Detect which cell encompasses the target text, then output its [X, Y] center coordinate. 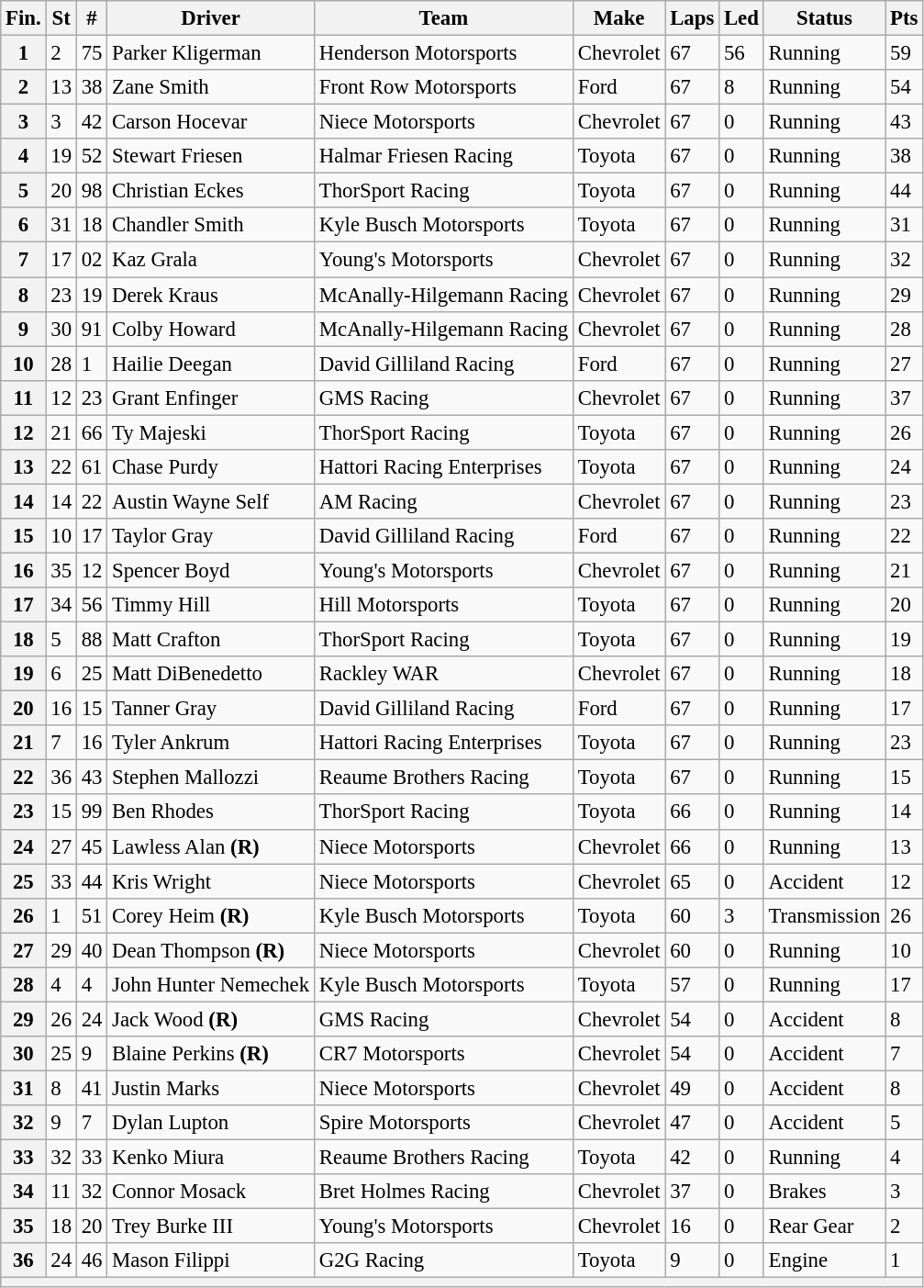
Parker Kligerman [211, 53]
41 [92, 1088]
Christian Eckes [211, 191]
75 [92, 53]
61 [92, 467]
Hill Motorsports [443, 605]
59 [905, 53]
Trey Burke III [211, 1226]
Chase Purdy [211, 467]
Mason Filippi [211, 1260]
Henderson Motorsports [443, 53]
Dean Thompson (R) [211, 950]
Driver [211, 18]
Zane Smith [211, 87]
Matt Crafton [211, 640]
St [61, 18]
02 [92, 260]
Led [741, 18]
Stewart Friesen [211, 156]
Lawless Alan (R) [211, 846]
49 [692, 1088]
G2G Racing [443, 1260]
Pts [905, 18]
Transmission [824, 915]
Tyler Ankrum [211, 743]
Status [824, 18]
Tanner Gray [211, 709]
65 [692, 881]
Spencer Boyd [211, 570]
Rear Gear [824, 1226]
Justin Marks [211, 1088]
45 [92, 846]
# [92, 18]
Kaz Grala [211, 260]
Fin. [24, 18]
Rackley WAR [443, 674]
Taylor Gray [211, 536]
Austin Wayne Self [211, 501]
John Hunter Nemechek [211, 985]
Make [618, 18]
Corey Heim (R) [211, 915]
Stephen Mallozzi [211, 778]
Front Row Motorsports [443, 87]
Timmy Hill [211, 605]
Blaine Perkins (R) [211, 1054]
Grant Enfinger [211, 398]
Halmar Friesen Racing [443, 156]
Kris Wright [211, 881]
99 [92, 812]
Laps [692, 18]
Chandler Smith [211, 225]
Bret Holmes Racing [443, 1192]
Dylan Lupton [211, 1123]
Engine [824, 1260]
CR7 Motorsports [443, 1054]
98 [92, 191]
Carson Hocevar [211, 122]
40 [92, 950]
Derek Kraus [211, 295]
Spire Motorsports [443, 1123]
AM Racing [443, 501]
Brakes [824, 1192]
57 [692, 985]
47 [692, 1123]
51 [92, 915]
Team [443, 18]
Jack Wood (R) [211, 1019]
Ty Majeski [211, 432]
Ben Rhodes [211, 812]
52 [92, 156]
Hailie Deegan [211, 364]
Connor Mosack [211, 1192]
46 [92, 1260]
Colby Howard [211, 329]
Matt DiBenedetto [211, 674]
91 [92, 329]
88 [92, 640]
Kenko Miura [211, 1158]
